Search for the cell housing the specified text and yield its (X, Y) center coordinate. 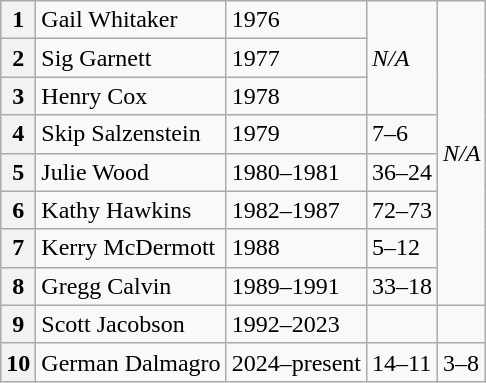
1992–2023 (296, 324)
5 (18, 172)
36–24 (402, 172)
Kerry McDermott (131, 248)
2 (18, 58)
5–12 (402, 248)
1978 (296, 96)
1982–1987 (296, 210)
2024–present (296, 362)
1977 (296, 58)
8 (18, 286)
33–18 (402, 286)
7–6 (402, 134)
Henry Cox (131, 96)
German Dalmagro (131, 362)
Sig Garnett (131, 58)
72–73 (402, 210)
Skip Salzenstein (131, 134)
Kathy Hawkins (131, 210)
14–11 (402, 362)
1976 (296, 20)
Gregg Calvin (131, 286)
6 (18, 210)
1988 (296, 248)
9 (18, 324)
1979 (296, 134)
Gail Whitaker (131, 20)
1 (18, 20)
Scott Jacobson (131, 324)
1980–1981 (296, 172)
7 (18, 248)
1989–1991 (296, 286)
3–8 (462, 362)
3 (18, 96)
Julie Wood (131, 172)
10 (18, 362)
4 (18, 134)
